Output the [x, y] coordinate of the center of the cell containing the given text.  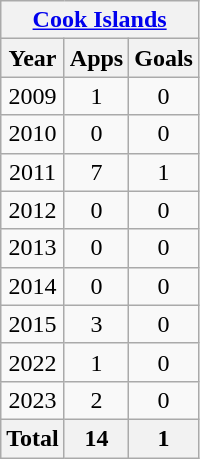
Cook Islands [100, 20]
2015 [33, 324]
2009 [33, 96]
2013 [33, 248]
Goals [164, 58]
14 [96, 438]
2011 [33, 172]
2022 [33, 362]
3 [96, 324]
2014 [33, 286]
2023 [33, 400]
Year [33, 58]
7 [96, 172]
2 [96, 400]
Total [33, 438]
Apps [96, 58]
2012 [33, 210]
2010 [33, 134]
